Determine the [x, y] coordinate at the center of the cell enclosing the given text.  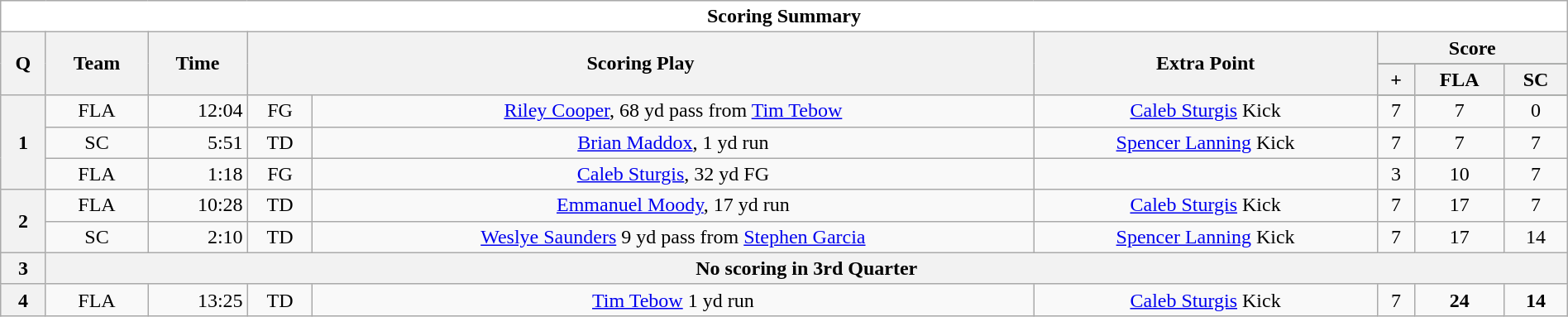
Score [1472, 48]
Extra Point [1206, 64]
Time [198, 64]
No scoring in 3rd Quarter [806, 268]
Riley Cooper, 68 yd pass from Tim Tebow [673, 111]
13:25 [198, 300]
Tim Tebow 1 yd run [673, 300]
0 [1537, 111]
5:51 [198, 142]
10 [1460, 174]
1:18 [198, 174]
Weslye Saunders 9 yd pass from Stephen Garcia [673, 237]
2 [23, 221]
10:28 [198, 205]
Team [97, 64]
Caleb Sturgis, 32 yd FG [673, 174]
+ [1396, 79]
1 [23, 142]
Emmanuel Moody, 17 yd run [673, 205]
Scoring Play [640, 64]
4 [23, 300]
12:04 [198, 111]
Brian Maddox, 1 yd run [673, 142]
Q [23, 64]
Scoring Summary [784, 17]
24 [1460, 300]
2:10 [198, 237]
